Scan for the cell matching the given text and deliver its (X, Y) coordinate at center. 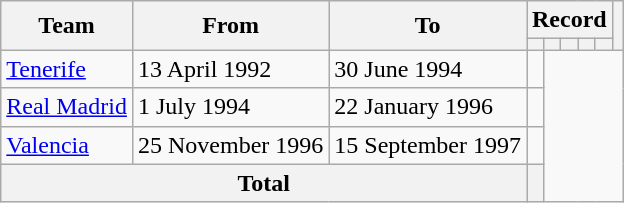
Valencia (67, 145)
1 July 1994 (230, 107)
15 September 1997 (428, 145)
Total (264, 183)
25 November 1996 (230, 145)
30 June 1994 (428, 69)
Record (569, 20)
To (428, 26)
Tenerife (67, 69)
13 April 1992 (230, 69)
Team (67, 26)
Real Madrid (67, 107)
From (230, 26)
22 January 1996 (428, 107)
